Scan for the cell matching the given text and deliver its (X, Y) coordinate at center. 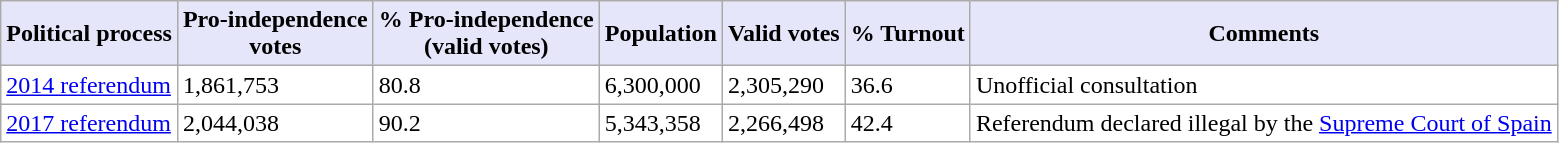
Political process (90, 34)
2,266,498 (784, 123)
6,300,000 (660, 85)
2014 referendum (90, 85)
Population (660, 34)
80.8 (486, 85)
90.2 (486, 123)
Pro-independencevotes (275, 34)
Comments (1264, 34)
Referendum declared illegal by the Supreme Court of Spain (1264, 123)
% Turnout (908, 34)
2017 referendum (90, 123)
2,305,290 (784, 85)
Unofficial consultation (1264, 85)
Valid votes (784, 34)
2,044,038 (275, 123)
36.6 (908, 85)
5,343,358 (660, 123)
1,861,753 (275, 85)
42.4 (908, 123)
% Pro-independence(valid votes) (486, 34)
